Capture the cell that displays the provided text and extract its (x, y) central coordinate. 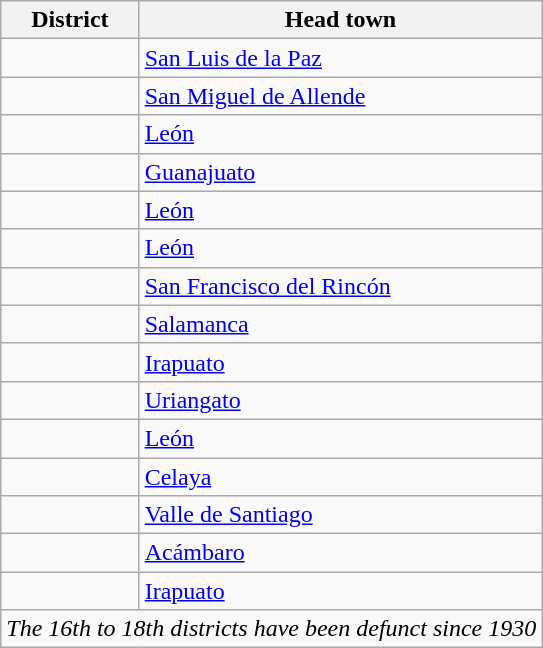
Uriangato (340, 400)
Head town (340, 20)
Guanajuato (340, 172)
San Miguel de Allende (340, 96)
The 16th to 18th districts have been defunct since 1930 (272, 629)
San Luis de la Paz (340, 58)
Acámbaro (340, 553)
Salamanca (340, 324)
District (70, 20)
Celaya (340, 477)
Valle de Santiago (340, 515)
San Francisco del Rincón (340, 286)
